Search for the cell housing the specified text and yield its (x, y) center coordinate. 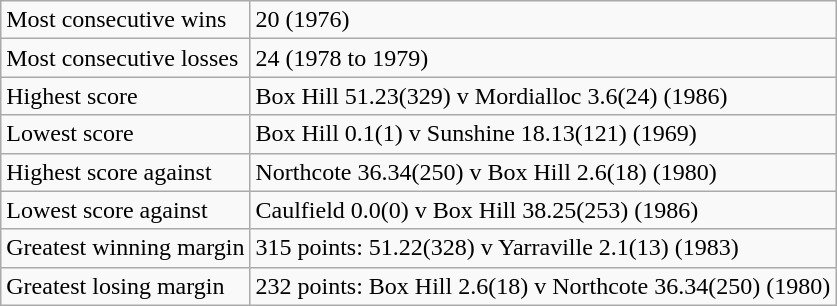
232 points: Box Hill 2.6(18) v Northcote 36.34(250) (1980) (543, 286)
24 (1978 to 1979) (543, 58)
Lowest score (126, 134)
20 (1976) (543, 20)
Highest score (126, 96)
Lowest score against (126, 210)
Greatest winning margin (126, 248)
Box Hill 51.23(329) v Mordialloc 3.6(24) (1986) (543, 96)
315 points: 51.22(328) v Yarraville 2.1(13) (1983) (543, 248)
Greatest losing margin (126, 286)
Caulfield 0.0(0) v Box Hill 38.25(253) (1986) (543, 210)
Box Hill 0.1(1) v Sunshine 18.13(121) (1969) (543, 134)
Most consecutive wins (126, 20)
Most consecutive losses (126, 58)
Northcote 36.34(250) v Box Hill 2.6(18) (1980) (543, 172)
Highest score against (126, 172)
